Output the [x, y] coordinate of the center of the cell containing the given text.  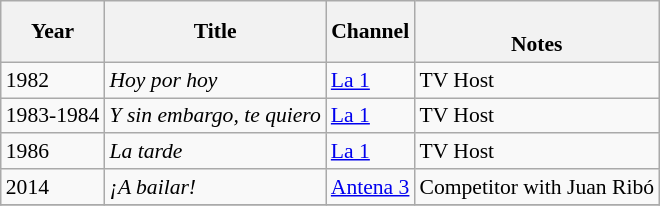
1986 [53, 152]
Channel [370, 32]
Competitor with Juan Ribó [536, 187]
1982 [53, 80]
Antena 3 [370, 187]
La tarde [214, 152]
Hoy por hoy [214, 80]
Year [53, 32]
1983-1984 [53, 116]
2014 [53, 187]
Y sin embargo, te quiero [214, 116]
Title [214, 32]
¡A bailar! [214, 187]
Notes [536, 32]
